Detect which cell encompasses the target text, then output its [X, Y] center coordinate. 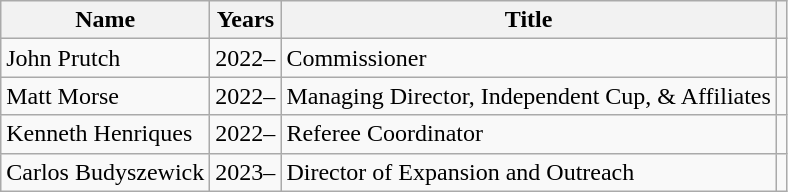
Title [529, 20]
2023– [246, 172]
Referee Coordinator [529, 134]
Matt Morse [106, 96]
Commissioner [529, 58]
Years [246, 20]
Carlos Budyszewick [106, 172]
Name [106, 20]
Kenneth Henriques [106, 134]
John Prutch [106, 58]
Director of Expansion and Outreach [529, 172]
Managing Director, Independent Cup, & Affiliates [529, 96]
